Detect which cell encompasses the target text, then output its [x, y] center coordinate. 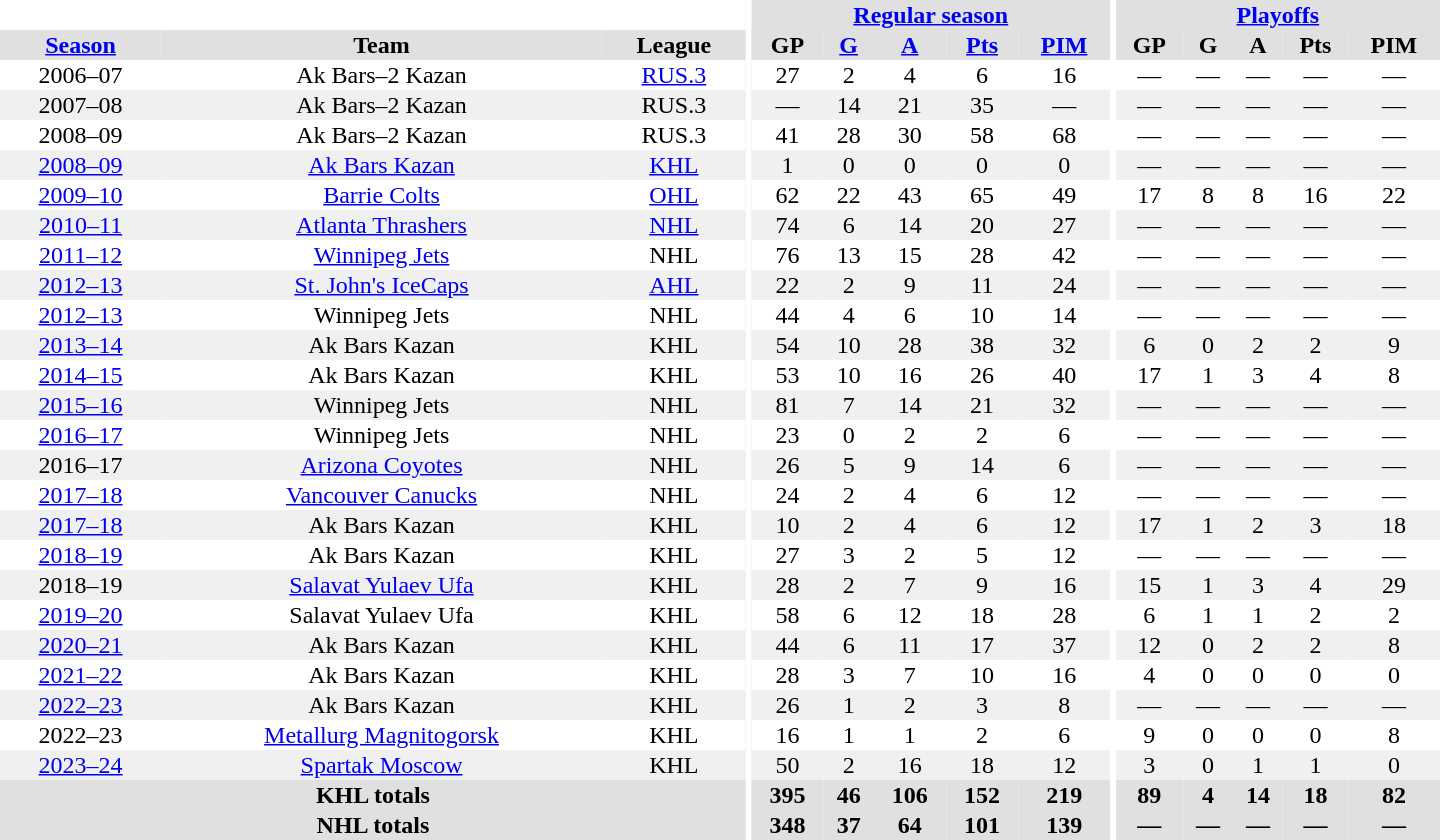
League [674, 45]
2010–11 [80, 225]
2007–08 [80, 105]
62 [787, 195]
2014–15 [80, 375]
53 [787, 375]
Vancouver Canucks [382, 495]
NHL totals [373, 825]
Team [382, 45]
23 [787, 435]
KHL totals [373, 795]
82 [1394, 795]
43 [910, 195]
65 [982, 195]
2023–24 [80, 765]
49 [1064, 195]
68 [1064, 135]
Playoffs [1278, 15]
219 [1064, 795]
2021–22 [80, 675]
2006–07 [80, 75]
152 [982, 795]
64 [910, 825]
76 [787, 255]
101 [982, 825]
St. John's IceCaps [382, 285]
139 [1064, 825]
106 [910, 795]
46 [849, 795]
Spartak Moscow [382, 765]
2013–14 [80, 345]
29 [1394, 585]
2019–20 [80, 615]
OHL [674, 195]
Regular season [930, 15]
Arizona Coyotes [382, 465]
35 [982, 105]
Barrie Colts [382, 195]
Atlanta Thrashers [382, 225]
89 [1150, 795]
2011–12 [80, 255]
348 [787, 825]
41 [787, 135]
Season [80, 45]
54 [787, 345]
20 [982, 225]
38 [982, 345]
395 [787, 795]
2020–21 [80, 645]
42 [1064, 255]
Metallurg Magnitogorsk [382, 735]
30 [910, 135]
13 [849, 255]
74 [787, 225]
2015–16 [80, 405]
AHL [674, 285]
2009–10 [80, 195]
81 [787, 405]
50 [787, 765]
40 [1064, 375]
